Find where the given text appears and provide that cell's center as (x, y) coordinate. 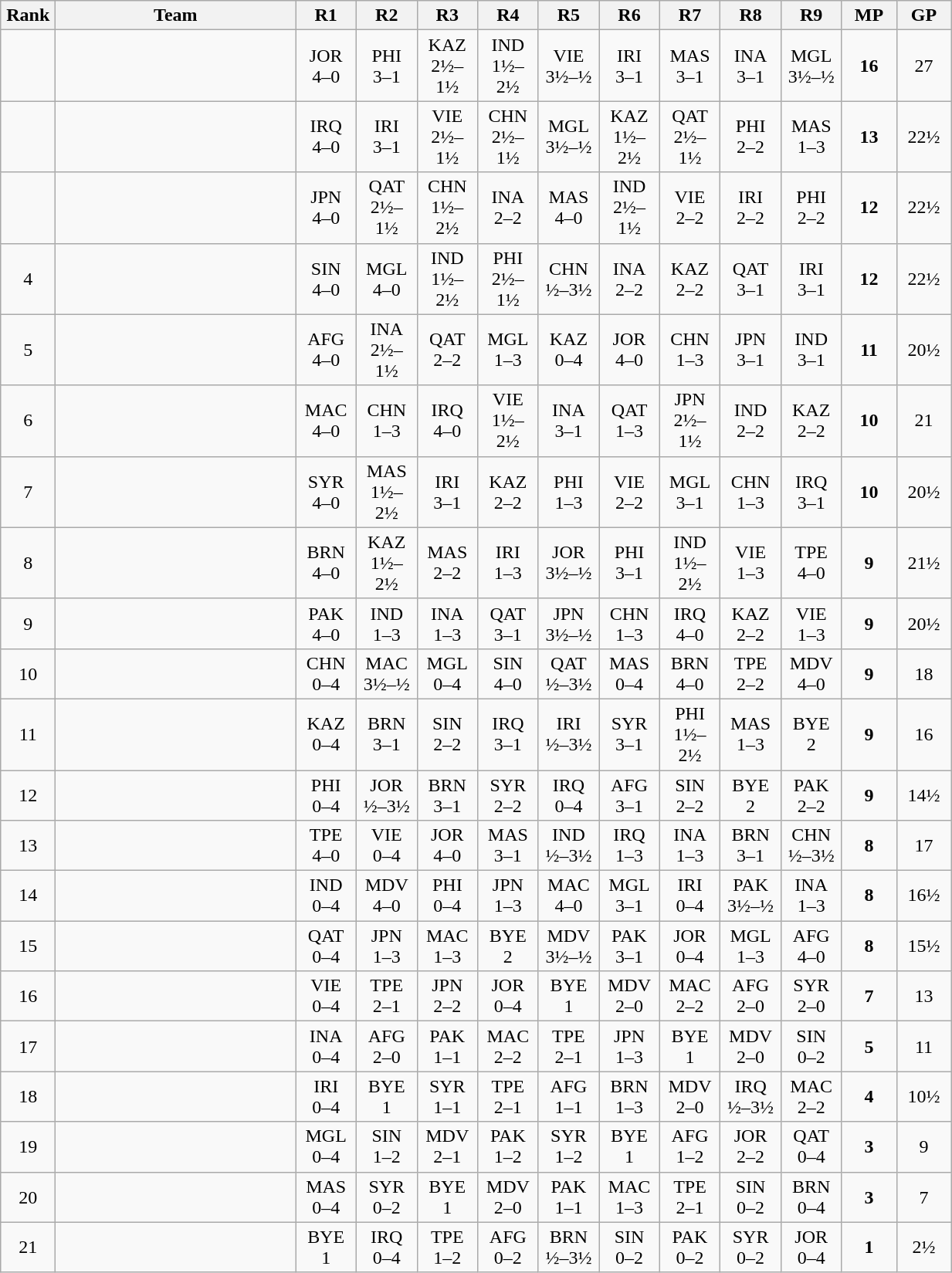
27 (923, 66)
R9 (811, 15)
PHI1–3 (568, 492)
GP (923, 15)
JPN2–2 (448, 996)
10½ (923, 1096)
PAK1–2 (508, 1147)
CHN0–4 (326, 673)
21½ (923, 563)
TPE1–2 (448, 1248)
SIN1–2 (386, 1147)
QAT1–3 (630, 421)
AFG1–1 (568, 1096)
TPE2–2 (750, 673)
IRI½–3½ (568, 734)
MGL4–0 (386, 279)
MP (869, 15)
VIE1½–2½ (508, 421)
INA2½–1½ (386, 350)
Rank (28, 15)
SYR3–1 (630, 734)
IRQ½–3½ (750, 1096)
14 (28, 896)
R8 (750, 15)
PHI1½–2½ (690, 734)
PAK2–2 (811, 795)
2½ (923, 1248)
IND0–4 (326, 896)
SYR2–0 (811, 996)
15 (28, 946)
IND2½–1½ (630, 208)
MAC3½–½ (386, 673)
MAS2–2 (448, 563)
INA0–4 (326, 1047)
VIE2½–1½ (448, 137)
CHN2½–1½ (508, 137)
JOR3½–½ (568, 563)
IRI2–2 (750, 208)
PAK3½–½ (750, 896)
1 (869, 1248)
IRI1–3 (508, 563)
KAZ2½–1½ (448, 66)
15½ (923, 946)
6 (28, 421)
IND2–2 (750, 421)
JPN3½–½ (568, 624)
R1 (326, 15)
IRQ1–3 (630, 846)
Team (176, 15)
BRN0–4 (811, 1197)
R5 (568, 15)
BRN1–3 (630, 1096)
IND½–3½ (568, 846)
MAS1½–2½ (386, 492)
R6 (630, 15)
PAK0–2 (690, 1248)
20 (28, 1197)
14½ (923, 795)
SYR1–1 (448, 1096)
19 (28, 1147)
JOR½–3½ (386, 795)
JPN2½–1½ (690, 421)
JPN3–1 (750, 350)
MAS4–0 (568, 208)
R2 (386, 15)
AFG0–2 (508, 1248)
PHI2½–1½ (508, 279)
MDV2–1 (448, 1147)
SYR1–2 (568, 1147)
BRN½–3½ (568, 1248)
16½ (923, 896)
CHN1½–2½ (448, 208)
R3 (448, 15)
AFG1–2 (690, 1147)
PAK4–0 (326, 624)
PAK3–1 (630, 946)
JOR2–2 (750, 1147)
QAT½–3½ (568, 673)
AFG3–1 (630, 795)
VIE3½–½ (568, 66)
MDV3½–½ (568, 946)
IND3–1 (811, 350)
JPN4–0 (326, 208)
SYR4–0 (326, 492)
R4 (508, 15)
SYR2–2 (508, 795)
R7 (690, 15)
IND1–3 (386, 624)
QAT2–2 (448, 350)
